From the cell containing the given text, extract its center point as (x, y) coordinate. 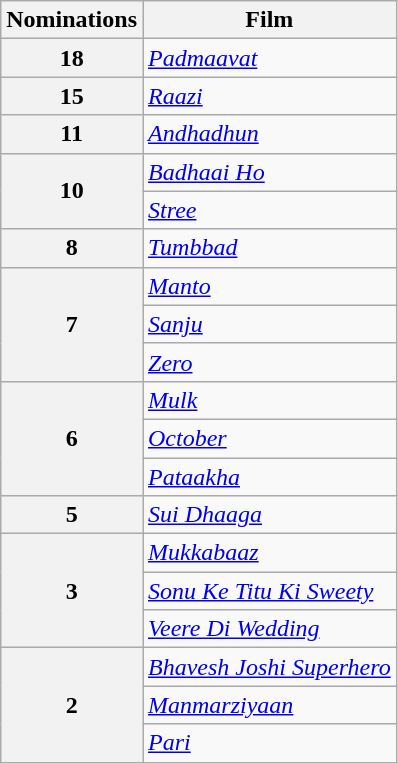
Andhadhun (269, 134)
Pataakha (269, 477)
Sanju (269, 324)
Sonu Ke Titu Ki Sweety (269, 591)
Tumbbad (269, 248)
Sui Dhaaga (269, 515)
3 (72, 591)
Zero (269, 362)
Film (269, 20)
October (269, 438)
Raazi (269, 96)
Bhavesh Joshi Superhero (269, 667)
18 (72, 58)
15 (72, 96)
Mukkabaaz (269, 553)
8 (72, 248)
Manto (269, 286)
Manmarziyaan (269, 705)
11 (72, 134)
Padmaavat (269, 58)
Mulk (269, 400)
Stree (269, 210)
6 (72, 438)
5 (72, 515)
2 (72, 705)
Nominations (72, 20)
Pari (269, 743)
Veere Di Wedding (269, 629)
Badhaai Ho (269, 172)
7 (72, 324)
10 (72, 191)
